Scan for the cell matching the given text and deliver its [X, Y] coordinate at center. 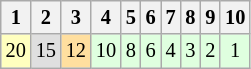
20 [16, 51]
7 [171, 17]
9 [210, 17]
5 [131, 17]
15 [46, 51]
12 [76, 51]
